Extract the (X, Y) coordinate from the center of the cell holding the provided text.  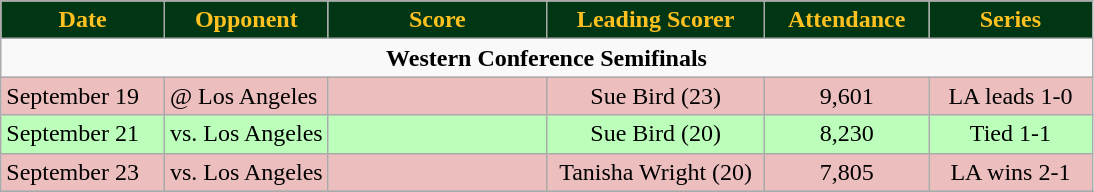
9,601 (847, 96)
@ Los Angeles (246, 96)
LA leads 1-0 (1011, 96)
Leading Scorer (655, 20)
Tanisha Wright (20) (655, 172)
Sue Bird (23) (655, 96)
Western Conference Semifinals (547, 58)
LA wins 2-1 (1011, 172)
September 21 (83, 134)
September 23 (83, 172)
Tied 1-1 (1011, 134)
Score (437, 20)
September 19 (83, 96)
8,230 (847, 134)
Series (1011, 20)
Opponent (246, 20)
Date (83, 20)
7,805 (847, 172)
Attendance (847, 20)
Sue Bird (20) (655, 134)
